For the text-containing cell, return its midpoint in [x, y] coordinate format. 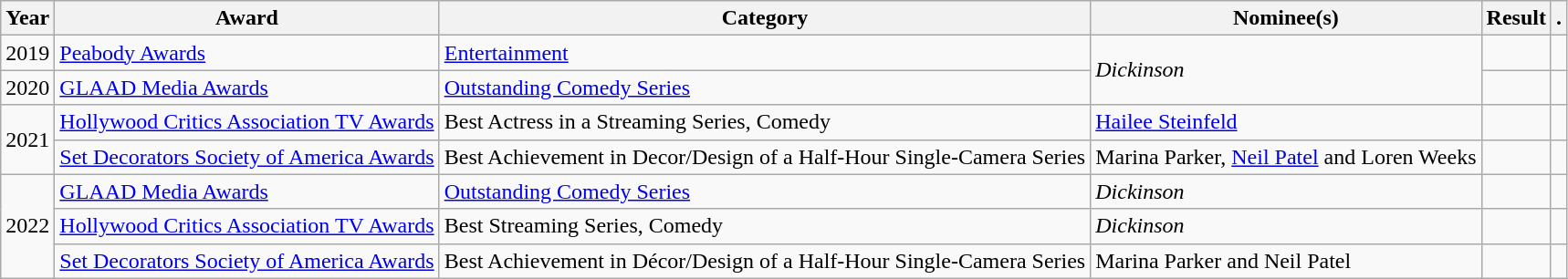
Peabody Awards [246, 53]
Best Actress in a Streaming Series, Comedy [765, 122]
Marina Parker and Neil Patel [1286, 261]
Year [27, 18]
Nominee(s) [1286, 18]
2021 [27, 139]
Best Achievement in Décor/Design of a Half-Hour Single-Camera Series [765, 261]
Entertainment [765, 53]
2022 [27, 226]
Category [765, 18]
. [1559, 18]
Hailee Steinfeld [1286, 122]
Best Achievement in Decor/Design of a Half-Hour Single-Camera Series [765, 157]
Marina Parker, Neil Patel and Loren Weeks [1286, 157]
Award [246, 18]
Result [1516, 18]
2019 [27, 53]
Best Streaming Series, Comedy [765, 226]
2020 [27, 88]
